From the cell containing the given text, extract its center point as (x, y) coordinate. 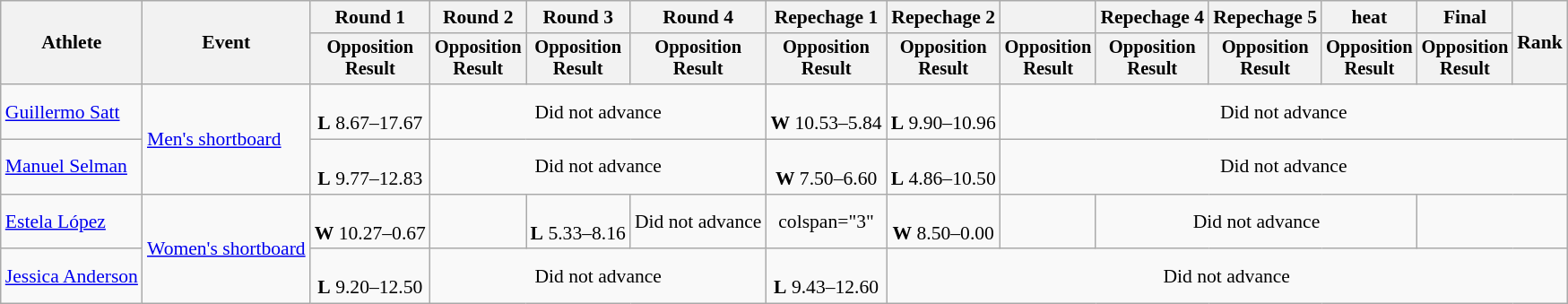
Round 3 (578, 17)
Rank (1540, 43)
W 8.50–0.00 (943, 222)
Guillermo Satt (72, 111)
Final (1465, 17)
L 9.43–12.60 (826, 276)
heat (1370, 17)
L 9.77–12.83 (370, 167)
Men's shortboard (226, 139)
Round 1 (370, 17)
colspan="3" (826, 222)
Event (226, 43)
W 7.50–6.60 (826, 167)
L 4.86–10.50 (943, 167)
Repechage 4 (1152, 17)
L 5.33–8.16 (578, 222)
Women's shortboard (226, 249)
Jessica Anderson (72, 276)
Repechage 1 (826, 17)
L 9.90–10.96 (943, 111)
Round 4 (698, 17)
L 8.67–17.67 (370, 111)
L 9.20–12.50 (370, 276)
Athlete (72, 43)
Repechage 5 (1265, 17)
Repechage 2 (943, 17)
Round 2 (479, 17)
Manuel Selman (72, 167)
W 10.27–0.67 (370, 222)
Estela López (72, 222)
W 10.53–5.84 (826, 111)
